Return the (X, Y) coordinate for the center point of the cell that contains the specified text.  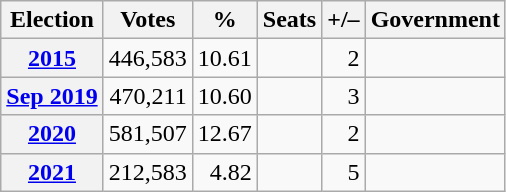
10.60 (224, 96)
2020 (52, 134)
470,211 (148, 96)
446,583 (148, 58)
10.61 (224, 58)
Seats (289, 20)
212,583 (148, 172)
% (224, 20)
4.82 (224, 172)
Election (52, 20)
3 (344, 96)
Sep 2019 (52, 96)
Votes (148, 20)
581,507 (148, 134)
+/– (344, 20)
2015 (52, 58)
Government (435, 20)
5 (344, 172)
12.67 (224, 134)
2021 (52, 172)
